Detect which cell encompasses the target text, then output its [x, y] center coordinate. 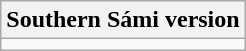
Southern Sámi version [123, 20]
